For the text-containing cell, return its midpoint in (x, y) coordinate format. 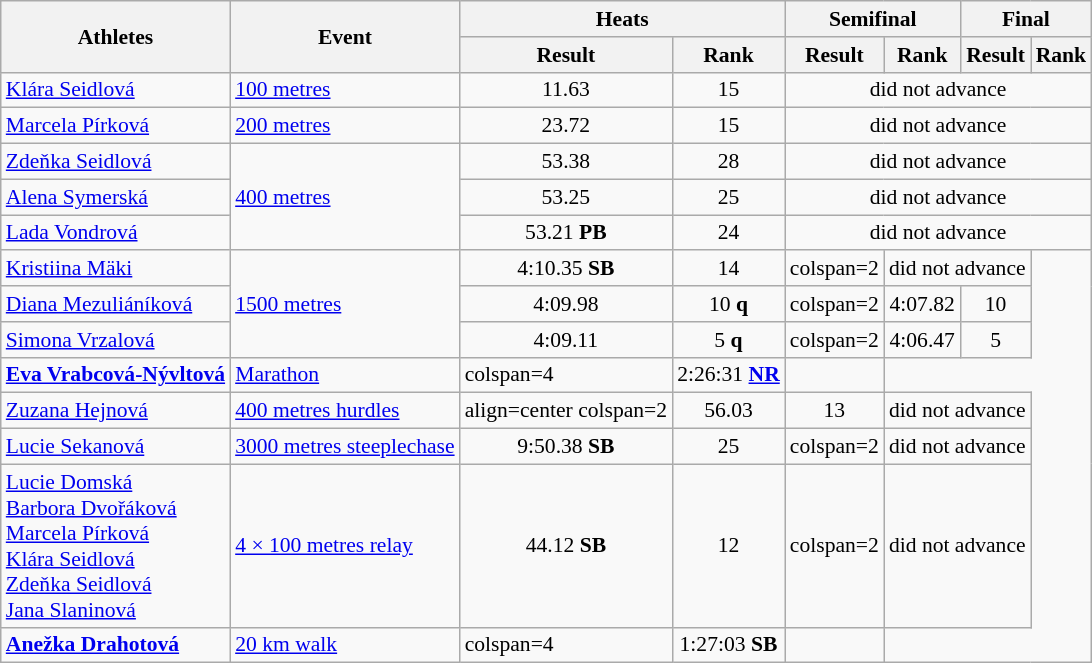
100 metres (345, 90)
align=center colspan=2 (566, 411)
44.12 SB (566, 546)
Heats (622, 19)
13 (834, 411)
53.38 (566, 162)
5 (996, 340)
53.21 PB (566, 233)
20 km walk (345, 645)
4:06.47 (922, 340)
Athletes (116, 36)
4:10.35 SB (566, 269)
Marcela Pírková (116, 126)
Klára Seidlová (116, 90)
4:09.98 (566, 304)
23.72 (566, 126)
400 metres (345, 198)
Simona Vrzalová (116, 340)
24 (728, 233)
2:26:31 NR (728, 375)
11.63 (566, 90)
200 metres (345, 126)
Lucie DomskáBarbora DvořákováMarcela PírkováKlára SeidlováZdeňka SeidlováJana Slaninová (116, 546)
53.25 (566, 197)
Diana Mezuliáníková (116, 304)
9:50.38 SB (566, 447)
10 (996, 304)
Zuzana Hejnová (116, 411)
1:27:03 SB (728, 645)
Final (1026, 19)
1500 metres (345, 304)
3000 metres steeplechase (345, 447)
56.03 (728, 411)
4 × 100 metres relay (345, 546)
Semifinal (873, 19)
Alena Symerská (116, 197)
400 metres hurdles (345, 411)
10 q (728, 304)
4:09.11 (566, 340)
Event (345, 36)
4:07.82 (922, 304)
Kristiina Mäki (116, 269)
28 (728, 162)
Anežka Drahotová (116, 645)
5 q (728, 340)
Lucie Sekanová (116, 447)
Zdeňka Seidlová (116, 162)
Marathon (345, 375)
Lada Vondrová (116, 233)
Eva Vrabcová-Nývltová (116, 375)
14 (728, 269)
12 (728, 546)
